Locate the cell with the specified text and output its [x, y] center coordinate. 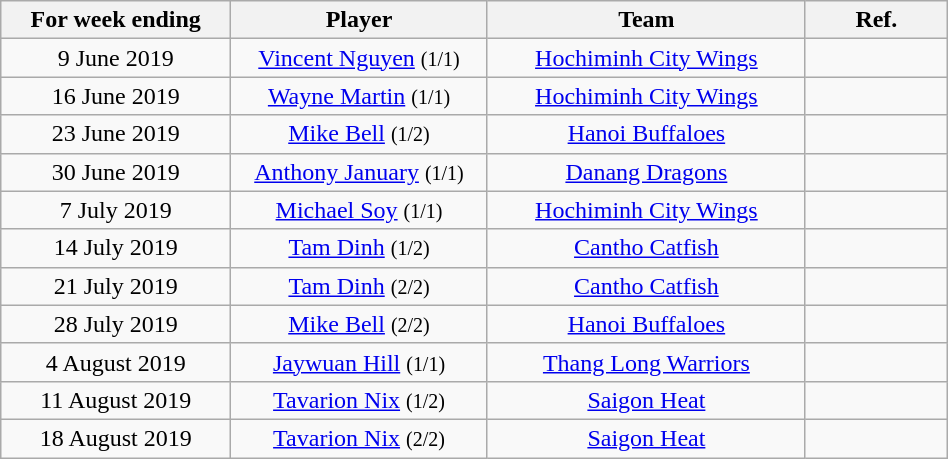
Tavarion Nix (1/2) [360, 400]
9 June 2019 [116, 58]
16 June 2019 [116, 96]
Mike Bell (2/2) [360, 324]
11 August 2019 [116, 400]
18 August 2019 [116, 438]
Team [646, 20]
Jaywuan Hill (1/1) [360, 362]
Anthony January (1/1) [360, 172]
21 July 2019 [116, 286]
Vincent Nguyen (1/1) [360, 58]
For week ending [116, 20]
Tam Dinh (1/2) [360, 248]
Player [360, 20]
7 July 2019 [116, 210]
4 August 2019 [116, 362]
23 June 2019 [116, 134]
Mike Bell (1/2) [360, 134]
14 July 2019 [116, 248]
Ref. [876, 20]
Michael Soy (1/1) [360, 210]
28 July 2019 [116, 324]
Tavarion Nix (2/2) [360, 438]
Wayne Martin (1/1) [360, 96]
Tam Dinh (2/2) [360, 286]
Thang Long Warriors [646, 362]
Danang Dragons [646, 172]
30 June 2019 [116, 172]
